Search for the cell housing the specified text and yield its [x, y] center coordinate. 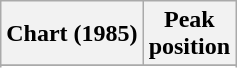
Chart (1985) [72, 34]
Peakposition [189, 34]
